Determine the [X, Y] coordinate at the center of the cell enclosing the given text.  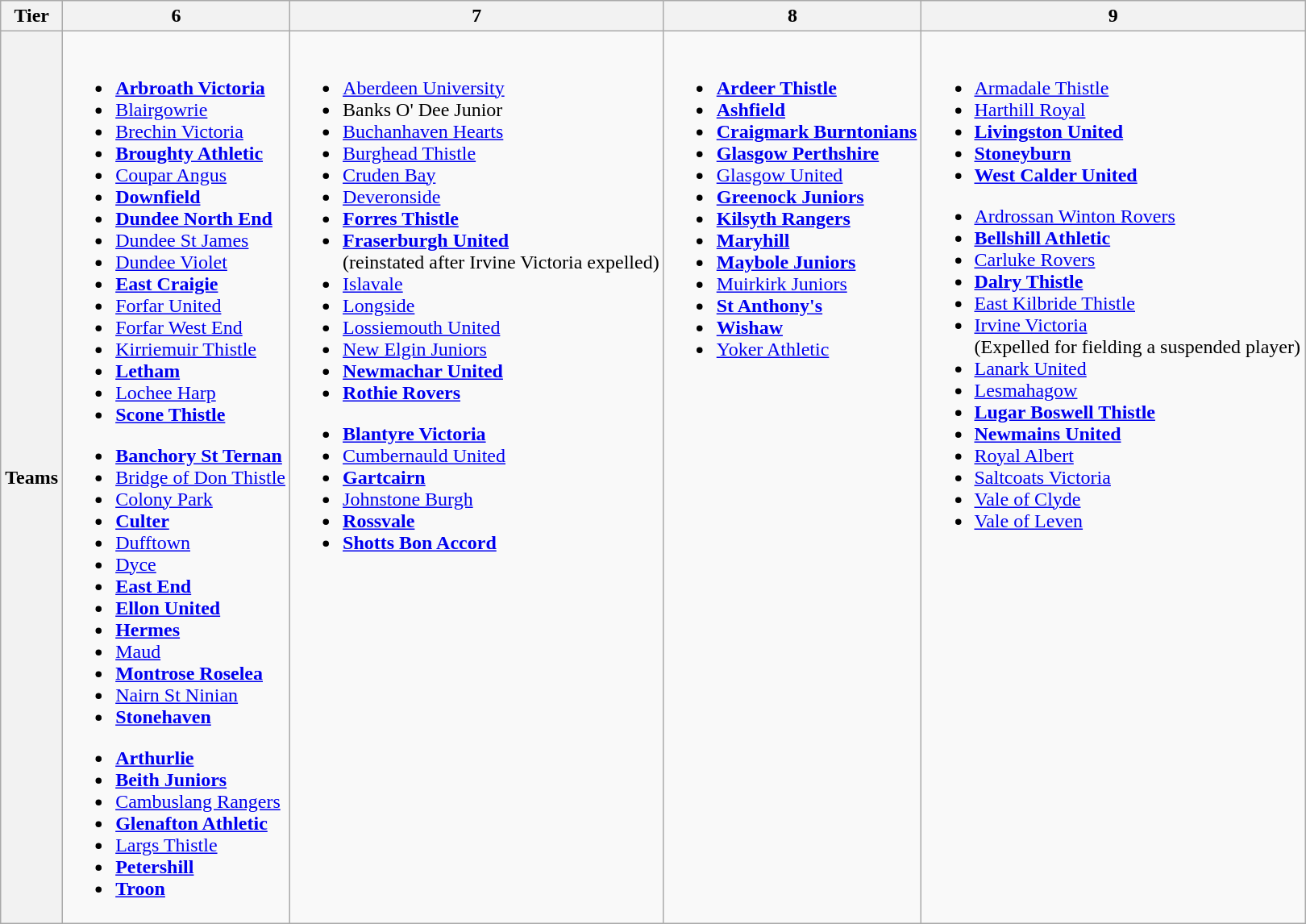
Tier [32, 16]
8 [792, 16]
9 [1113, 16]
7 [477, 16]
Teams [32, 477]
6 [177, 16]
